Return the [x, y] coordinate for the center point of the cell that contains the specified text.  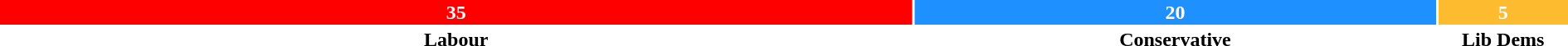
35 [456, 12]
5 [1503, 12]
20 [1175, 12]
